Return [X, Y] of the center of cell containing provided text 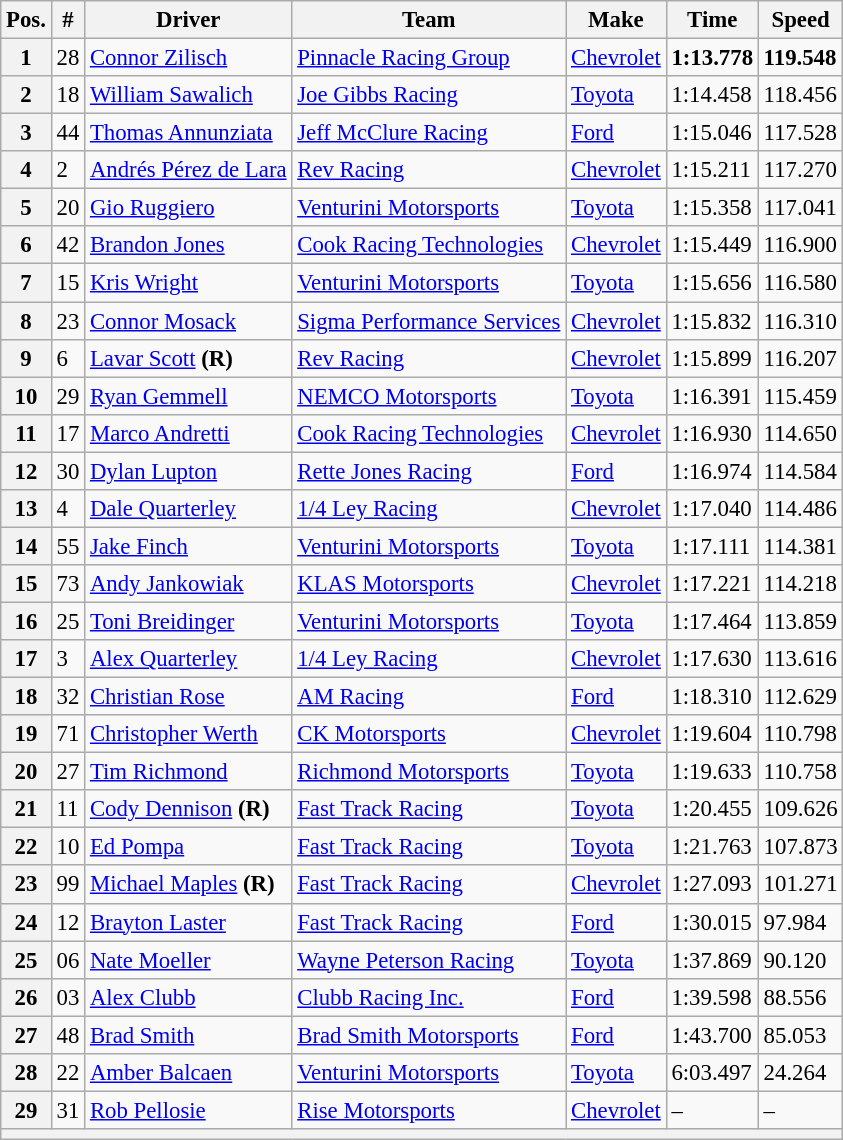
1 [26, 58]
107.873 [800, 847]
1:15.899 [712, 358]
Connor Zilisch [188, 58]
Thomas Annunziata [188, 133]
113.616 [800, 659]
Christian Rose [188, 697]
Rise Motorsports [429, 1110]
1:15.046 [712, 133]
1:13.778 [712, 58]
97.984 [800, 922]
Driver [188, 20]
113.859 [800, 621]
115.459 [800, 396]
5 [26, 208]
1:43.700 [712, 1035]
24.264 [800, 1073]
8 [26, 321]
Michael Maples (R) [188, 885]
112.629 [800, 697]
Connor Mosack [188, 321]
# [68, 20]
110.798 [800, 734]
6:03.497 [712, 1073]
Lavar Scott (R) [188, 358]
1:16.974 [712, 471]
116.310 [800, 321]
42 [68, 245]
Andrés Pérez de Lara [188, 170]
44 [68, 133]
Jake Finch [188, 546]
Brandon Jones [188, 245]
16 [26, 621]
Rob Pellosie [188, 1110]
1:15.211 [712, 170]
1:17.630 [712, 659]
85.053 [800, 1035]
117.528 [800, 133]
1:16.391 [712, 396]
Dale Quarterley [188, 509]
Brad Smith [188, 1035]
114.650 [800, 433]
Brad Smith Motorsports [429, 1035]
48 [68, 1035]
Cody Dennison (R) [188, 809]
1:19.604 [712, 734]
Christopher Werth [188, 734]
Gio Ruggiero [188, 208]
1:17.040 [712, 509]
119.548 [800, 58]
110.758 [800, 772]
30 [68, 471]
114.381 [800, 546]
Speed [800, 20]
Wayne Peterson Racing [429, 960]
1:27.093 [712, 885]
Andy Jankowiak [188, 584]
1:21.763 [712, 847]
101.271 [800, 885]
Sigma Performance Services [429, 321]
NEMCO Motorsports [429, 396]
1:14.458 [712, 95]
KLAS Motorsports [429, 584]
1:30.015 [712, 922]
1:18.310 [712, 697]
Alex Quarterley [188, 659]
Team [429, 20]
116.207 [800, 358]
114.584 [800, 471]
73 [68, 584]
Tim Richmond [188, 772]
117.041 [800, 208]
7 [26, 283]
03 [68, 997]
Alex Clubb [188, 997]
Ed Pompa [188, 847]
32 [68, 697]
31 [68, 1110]
Clubb Racing Inc. [429, 997]
1:17.111 [712, 546]
Joe Gibbs Racing [429, 95]
Dylan Lupton [188, 471]
Pinnacle Racing Group [429, 58]
88.556 [800, 997]
55 [68, 546]
116.900 [800, 245]
1:15.832 [712, 321]
Brayton Laster [188, 922]
114.486 [800, 509]
9 [26, 358]
109.626 [800, 809]
114.218 [800, 584]
William Sawalich [188, 95]
1:17.221 [712, 584]
Make [616, 20]
Amber Balcaen [188, 1073]
26 [26, 997]
90.120 [800, 960]
Time [712, 20]
71 [68, 734]
1:15.656 [712, 283]
1:17.464 [712, 621]
19 [26, 734]
Marco Andretti [188, 433]
Richmond Motorsports [429, 772]
116.580 [800, 283]
1:37.869 [712, 960]
1:15.449 [712, 245]
1:39.598 [712, 997]
24 [26, 922]
Jeff McClure Racing [429, 133]
Pos. [26, 20]
AM Racing [429, 697]
118.456 [800, 95]
21 [26, 809]
1:15.358 [712, 208]
99 [68, 885]
Toni Breidinger [188, 621]
Kris Wright [188, 283]
CK Motorsports [429, 734]
13 [26, 509]
Ryan Gemmell [188, 396]
1:20.455 [712, 809]
06 [68, 960]
Nate Moeller [188, 960]
1:16.930 [712, 433]
1:19.633 [712, 772]
Rette Jones Racing [429, 471]
117.270 [800, 170]
14 [26, 546]
